Identify which cell holds the provided text, then report its (X, Y) central coordinate. 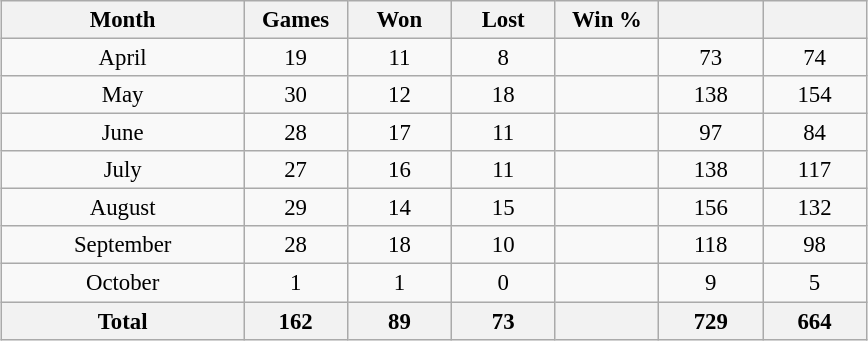
74 (815, 57)
15 (503, 208)
May (123, 95)
19 (296, 57)
Games (296, 20)
156 (711, 208)
98 (815, 245)
162 (296, 321)
664 (815, 321)
8 (503, 57)
Win % (607, 20)
Total (123, 321)
Won (399, 20)
16 (399, 170)
29 (296, 208)
August (123, 208)
Lost (503, 20)
April (123, 57)
5 (815, 283)
10 (503, 245)
Month (123, 20)
0 (503, 283)
July (123, 170)
154 (815, 95)
June (123, 133)
84 (815, 133)
117 (815, 170)
30 (296, 95)
27 (296, 170)
17 (399, 133)
729 (711, 321)
12 (399, 95)
89 (399, 321)
118 (711, 245)
97 (711, 133)
September (123, 245)
132 (815, 208)
9 (711, 283)
October (123, 283)
14 (399, 208)
